Pinpoint the cell where the given text exists, returning its [X, Y] midpoint coordinate. 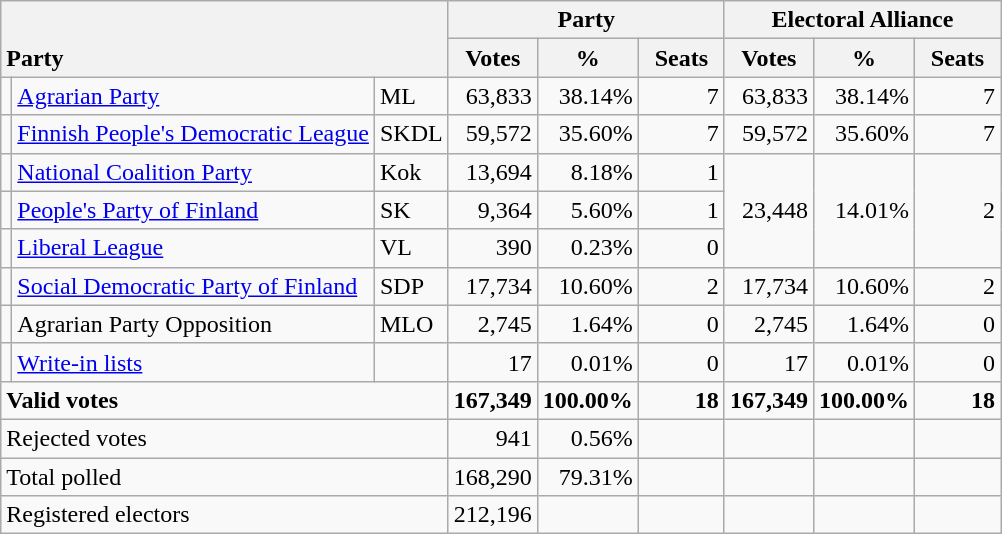
Registered electors [224, 515]
National Coalition Party [194, 172]
0.56% [588, 438]
390 [492, 248]
168,290 [492, 477]
23,448 [768, 210]
9,364 [492, 210]
14.01% [864, 210]
SK [411, 210]
Finnish People's Democratic League [194, 134]
MLO [411, 324]
0.23% [588, 248]
Liberal League [194, 248]
212,196 [492, 515]
Agrarian Party [194, 96]
Rejected votes [224, 438]
ML [411, 96]
13,694 [492, 172]
Electoral Alliance [862, 20]
Write-in lists [194, 362]
941 [492, 438]
People's Party of Finland [194, 210]
Social Democratic Party of Finland [194, 286]
5.60% [588, 210]
79.31% [588, 477]
Kok [411, 172]
VL [411, 248]
Valid votes [224, 400]
Total polled [224, 477]
8.18% [588, 172]
SKDL [411, 134]
Agrarian Party Opposition [194, 324]
SDP [411, 286]
